Identify which cell holds the provided text, then report its [x, y] central coordinate. 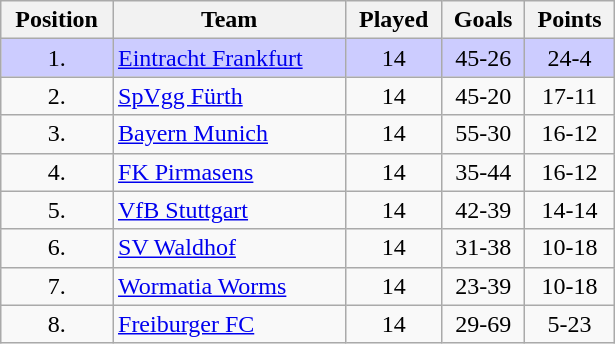
6. [57, 248]
VfB Stuttgart [228, 210]
14-14 [570, 210]
23-39 [484, 286]
Bayern Munich [228, 134]
5-23 [570, 324]
Eintracht Frankfurt [228, 58]
42-39 [484, 210]
2. [57, 96]
Wormatia Worms [228, 286]
Team [228, 20]
29-69 [484, 324]
Goals [484, 20]
5. [57, 210]
Position [57, 20]
7. [57, 286]
17-11 [570, 96]
4. [57, 172]
55-30 [484, 134]
35-44 [484, 172]
Played [394, 20]
Points [570, 20]
SV Waldhof [228, 248]
45-20 [484, 96]
24-4 [570, 58]
31-38 [484, 248]
3. [57, 134]
SpVgg Fürth [228, 96]
1. [57, 58]
45-26 [484, 58]
Freiburger FC [228, 324]
FK Pirmasens [228, 172]
8. [57, 324]
